Output the [x, y] coordinate of the center of the cell containing the given text.  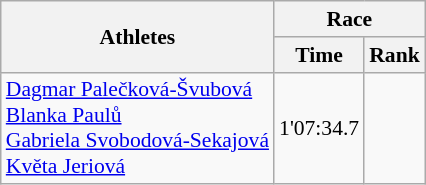
Race [350, 19]
Time [319, 55]
Athletes [138, 36]
Rank [394, 55]
1'07:34.7 [319, 128]
Dagmar Palečková-ŠvubováBlanka PaulůGabriela Svobodová-SekajováKvěta Jeriová [138, 128]
